Pinpoint the cell where the given text exists, returning its [X, Y] midpoint coordinate. 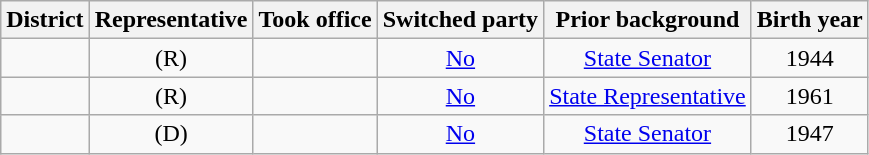
Prior background [648, 20]
State Representative [648, 96]
Switched party [460, 20]
1947 [810, 134]
District [45, 20]
Representative [171, 20]
1961 [810, 96]
Birth year [810, 20]
Took office [315, 20]
1944 [810, 58]
(D) [171, 134]
